From the cell containing the given text, extract its center point as [X, Y] coordinate. 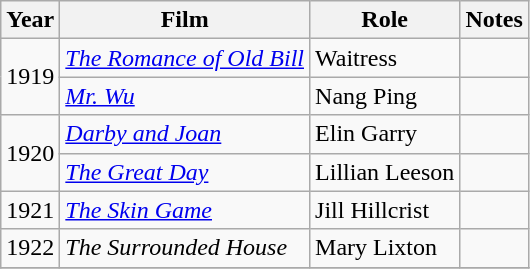
The Romance of Old Bill [185, 58]
Nang Ping [385, 96]
Year [30, 20]
Lillian Leeson [385, 172]
Darby and Joan [185, 134]
Waitress [385, 58]
1919 [30, 77]
The Great Day [185, 172]
Mary Lixton [385, 248]
1922 [30, 248]
Elin Garry [385, 134]
The Skin Game [185, 210]
Role [385, 20]
Film [185, 20]
1921 [30, 210]
Jill Hillcrist [385, 210]
Notes [494, 20]
Mr. Wu [185, 96]
The Surrounded House [185, 248]
1920 [30, 153]
